Search for the cell housing the specified text and yield its (x, y) center coordinate. 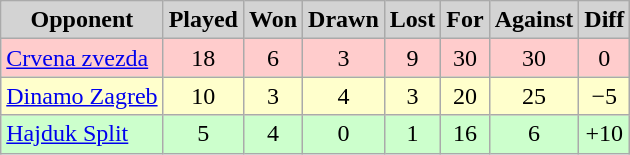
Dinamo Zagreb (82, 96)
18 (203, 58)
Opponent (82, 20)
Against (534, 20)
−5 (604, 96)
16 (465, 134)
Won (272, 20)
25 (534, 96)
10 (203, 96)
+10 (604, 134)
20 (465, 96)
Diff (604, 20)
Hajduk Split (82, 134)
Crvena zvezda (82, 58)
For (465, 20)
Lost (412, 20)
1 (412, 134)
Drawn (344, 20)
9 (412, 58)
5 (203, 134)
Played (203, 20)
